Provide the [x, y] coordinate of the cell's center where the given text is located.  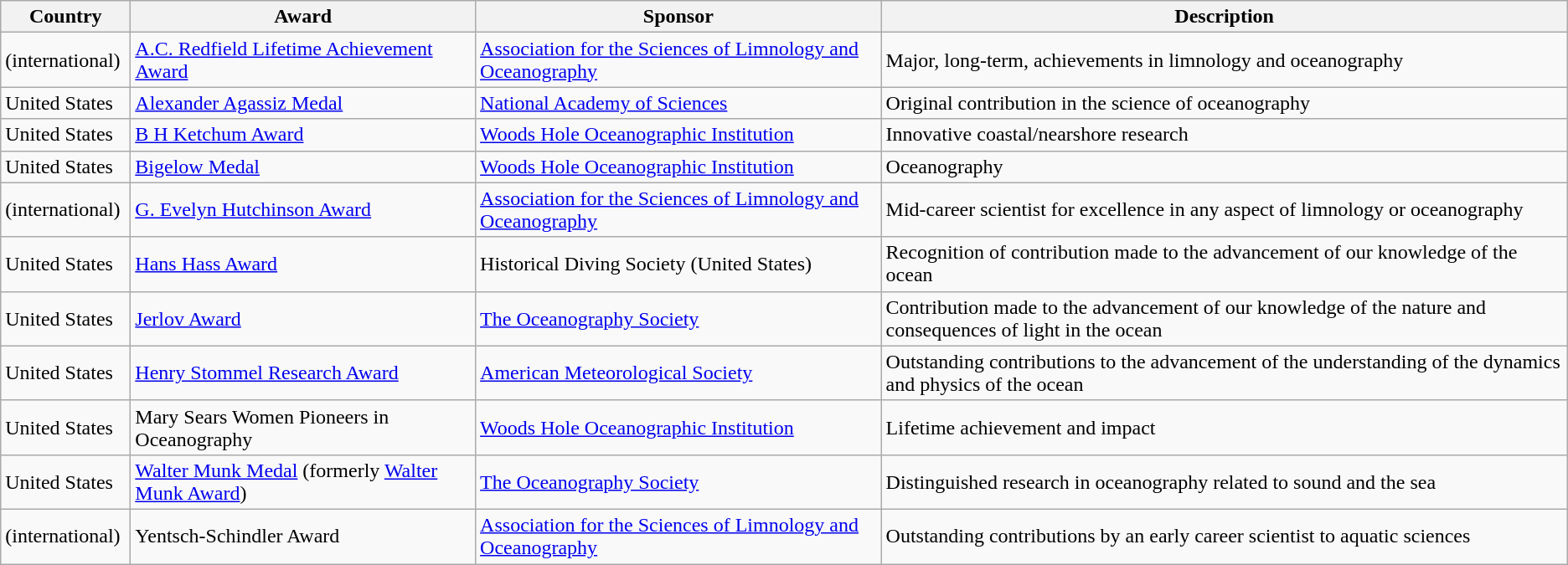
Alexander Agassiz Medal [303, 103]
Walter Munk Medal (formerly Walter Munk Award) [303, 482]
A.C. Redfield Lifetime Achievement Award [303, 60]
Major, long-term, achievements in limnology and oceanography [1225, 60]
National Academy of Sciences [678, 103]
Description [1225, 17]
Bigelow Medal [303, 167]
Henry Stommel Research Award [303, 373]
Contribution made to the advancement of our knowledge of the nature and consequences of light in the ocean [1225, 318]
Distinguished research in oceanography related to sound and the sea [1225, 482]
Country [65, 17]
American Meteorological Society [678, 373]
Award [303, 17]
Recognition of contribution made to the advancement of our knowledge of the ocean [1225, 265]
Innovative coastal/nearshore research [1225, 135]
Outstanding contributions to the advancement of the understanding of the dynamics and physics of the ocean [1225, 373]
Sponsor [678, 17]
Jerlov Award [303, 318]
Lifetime achievement and impact [1225, 427]
Outstanding contributions by an early career scientist to aquatic sciences [1225, 536]
Original contribution in the science of oceanography [1225, 103]
Yentsch-Schindler Award [303, 536]
Historical Diving Society (United States) [678, 265]
Oceanography [1225, 167]
Mid-career scientist for excellence in any aspect of limnology or oceanography [1225, 209]
Hans Hass Award [303, 265]
G. Evelyn Hutchinson Award [303, 209]
B H Ketchum Award [303, 135]
Mary Sears Women Pioneers in Oceanography [303, 427]
